Return the [x, y] coordinate for the center point of the cell that contains the specified text.  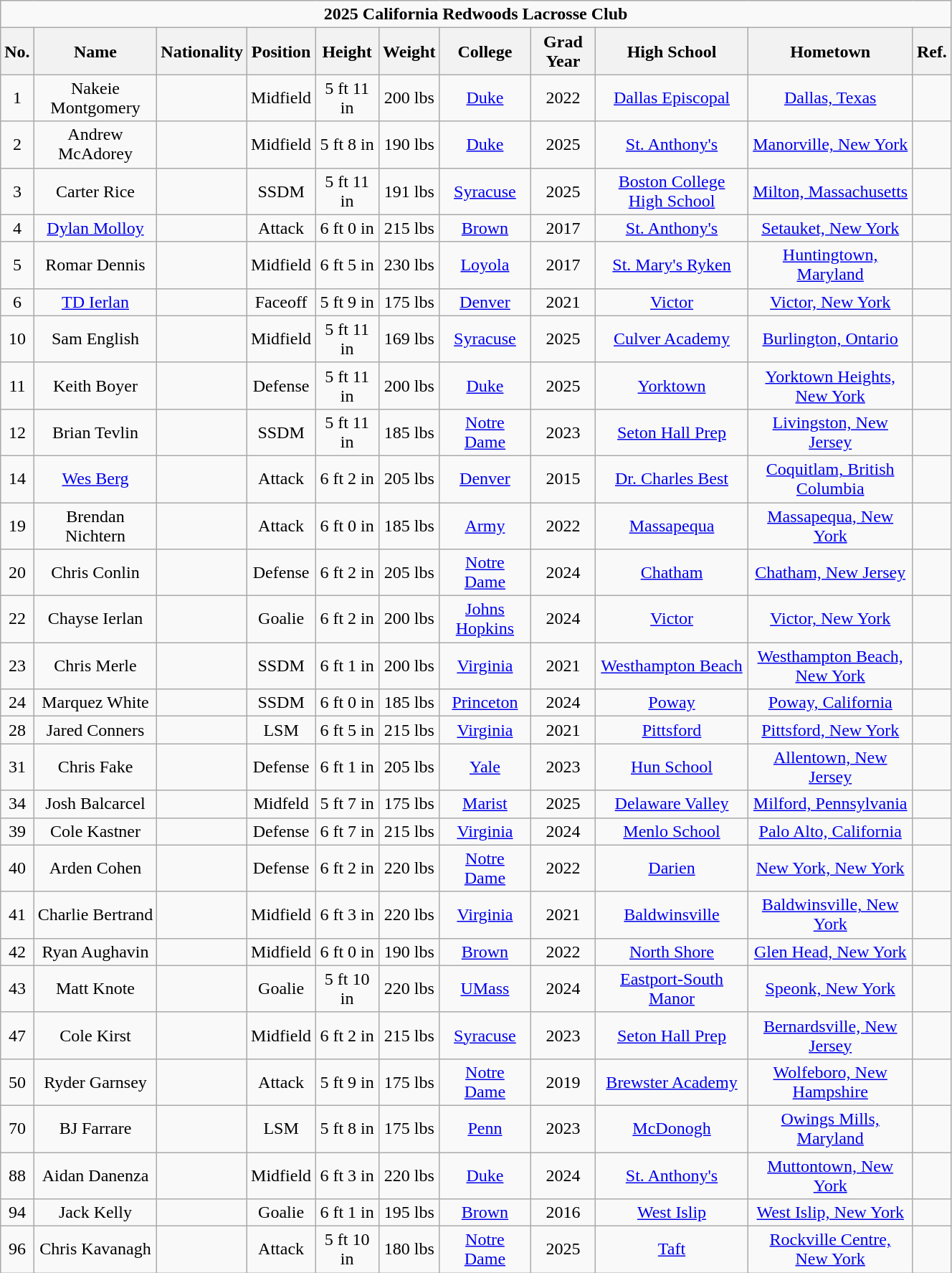
24 [17, 703]
Owings Mills, Maryland [830, 1129]
Hometown [830, 52]
Chayse Ierlan [95, 620]
2025 California Redwoods Lacrosse Club [476, 14]
Ryder Garnsey [95, 1082]
5 [17, 265]
Aidan Danenza [95, 1175]
6 ft 7 in [347, 831]
Marist [485, 804]
180 lbs [409, 1249]
Jack Kelly [95, 1213]
41 [17, 915]
Arden Cohen [95, 868]
Baldwinsville [672, 915]
Penn [485, 1129]
TD Ierlan [95, 302]
Grad Year [563, 52]
Cole Kastner [95, 831]
1 [17, 98]
Setauket, New York [830, 228]
Culver Academy [672, 339]
4 [17, 228]
New York, New York [830, 868]
Westhampton Beach, New York [830, 666]
Dylan Molloy [95, 228]
Wes Berg [95, 479]
14 [17, 479]
Huntingtown, Maryland [830, 265]
Muttontown, New York [830, 1175]
42 [17, 952]
Westhampton Beach [672, 666]
70 [17, 1129]
Chris Conlin [95, 572]
Darien [672, 868]
Nakeie Montgomery [95, 98]
Ryan Aughavin [95, 952]
Romar Dennis [95, 265]
Princeton [485, 703]
Chris Fake [95, 767]
Poway, California [830, 703]
Midfeld [281, 804]
North Shore [672, 952]
Keith Boyer [95, 386]
Speonk, New York [830, 988]
22 [17, 620]
Massapequa [672, 525]
Coquitlam, British Columbia [830, 479]
31 [17, 767]
Poway [672, 703]
23 [17, 666]
St. Mary's Ryken [672, 265]
UMass [485, 988]
5 ft 7 in [347, 804]
Height [347, 52]
Jared Conners [95, 730]
Livingston, New Jersey [830, 432]
3 [17, 191]
Eastport-South Manor [672, 988]
Faceoff [281, 302]
Wolfeboro, New Hampshire [830, 1082]
Massapequa, New York [830, 525]
39 [17, 831]
40 [17, 868]
Glen Head, New York [830, 952]
Milford, Pennsylvania [830, 804]
230 lbs [409, 265]
47 [17, 1036]
Charlie Bertrand [95, 915]
20 [17, 572]
12 [17, 432]
28 [17, 730]
Rockville Centre, New York [830, 1249]
High School [672, 52]
Dallas, Texas [830, 98]
Position [281, 52]
Bernardsville, New Jersey [830, 1036]
43 [17, 988]
Manorville, New York [830, 145]
Boston College High School [672, 191]
Cole Kirst [95, 1036]
Baldwinsville, New York [830, 915]
Brewster Academy [672, 1082]
West Islip, New York [830, 1213]
Pittsford, New York [830, 730]
Pittsford [672, 730]
Weight [409, 52]
Ref. [932, 52]
Allentown, New Jersey [830, 767]
19 [17, 525]
10 [17, 339]
94 [17, 1213]
Marquez White [95, 703]
2015 [563, 479]
Menlo School [672, 831]
Brendan Nichtern [95, 525]
Chris Merle [95, 666]
BJ Farrare [95, 1129]
Josh Balcarcel [95, 804]
Andrew McAdorey [95, 145]
50 [17, 1082]
Dr. Charles Best [672, 479]
McDonogh [672, 1129]
Delaware Valley [672, 804]
Burlington, Ontario [830, 339]
2016 [563, 1213]
Milton, Massachusetts [830, 191]
Yale [485, 767]
2 [17, 145]
191 lbs [409, 191]
Loyola [485, 265]
Taft [672, 1249]
Chris Kavanagh [95, 1249]
Hun School [672, 767]
Chatham [672, 572]
11 [17, 386]
Dallas Episcopal [672, 98]
Chatham, New Jersey [830, 572]
Nationality [202, 52]
Carter Rice [95, 191]
Name [95, 52]
Johns Hopkins [485, 620]
Army [485, 525]
195 lbs [409, 1213]
Sam English [95, 339]
West Islip [672, 1213]
34 [17, 804]
88 [17, 1175]
169 lbs [409, 339]
2019 [563, 1082]
College [485, 52]
6 [17, 302]
96 [17, 1249]
Brian Tevlin [95, 432]
Yorktown [672, 386]
No. [17, 52]
Palo Alto, California [830, 831]
Yorktown Heights, New York [830, 386]
Matt Knote [95, 988]
